Capture the cell that displays the provided text and extract its (X, Y) central coordinate. 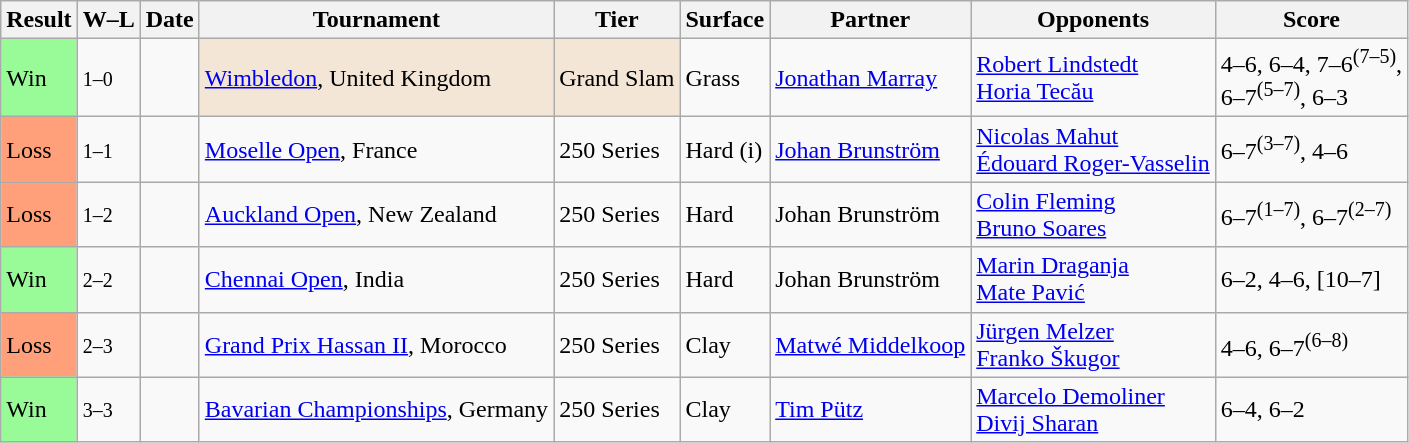
Tier (617, 20)
Colin Fleming Bruno Soares (1094, 214)
Tournament (376, 20)
Partner (870, 20)
Tim Pütz (870, 410)
Jürgen Melzer Franko Škugor (1094, 344)
Result (39, 20)
Grass (725, 78)
Hard (i) (725, 150)
Score (1311, 20)
Matwé Middelkoop (870, 344)
Surface (725, 20)
Jonathan Marray (870, 78)
6–7(3–7), 4–6 (1311, 150)
Grand Slam (617, 78)
Chennai Open, India (376, 280)
2–2 (108, 280)
Marcelo Demoliner Divij Sharan (1094, 410)
Robert Lindstedt Horia Tecău (1094, 78)
W–L (108, 20)
Nicolas Mahut Édouard Roger-Vasselin (1094, 150)
Marin Draganja Mate Pavić (1094, 280)
3–3 (108, 410)
6–2, 4–6, [10–7] (1311, 280)
4–6, 6–4, 7–6(7–5), 6–7(5–7), 6–3 (1311, 78)
Moselle Open, France (376, 150)
6–7(1–7), 6–7(2–7) (1311, 214)
6–4, 6–2 (1311, 410)
1–1 (108, 150)
4–6, 6–7(6–8) (1311, 344)
Auckland Open, New Zealand (376, 214)
1–2 (108, 214)
Date (170, 20)
1–0 (108, 78)
Wimbledon, United Kingdom (376, 78)
Bavarian Championships, Germany (376, 410)
Opponents (1094, 20)
2–3 (108, 344)
Grand Prix Hassan II, Morocco (376, 344)
